Output the (x, y) coordinate of the center of the cell containing the given text.  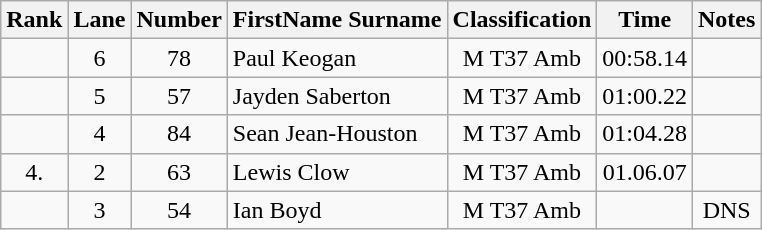
Number (179, 20)
01.06.07 (645, 172)
84 (179, 134)
3 (100, 210)
5 (100, 96)
Rank (34, 20)
Ian Boyd (337, 210)
Paul Keogan (337, 58)
Jayden Saberton (337, 96)
57 (179, 96)
Classification (522, 20)
2 (100, 172)
01:04.28 (645, 134)
Sean Jean-Houston (337, 134)
63 (179, 172)
54 (179, 210)
4 (100, 134)
Lewis Clow (337, 172)
Time (645, 20)
78 (179, 58)
6 (100, 58)
Lane (100, 20)
4. (34, 172)
Notes (727, 20)
DNS (727, 210)
00:58.14 (645, 58)
FirstName Surname (337, 20)
01:00.22 (645, 96)
